Extract the [x, y] coordinate from the center of the cell holding the provided text.  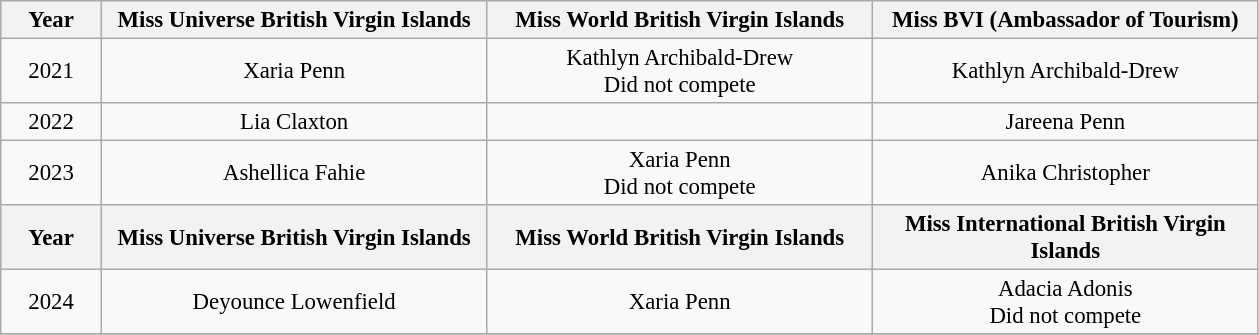
Xaria PennDid not compete [680, 174]
Miss BVI (Ambassador of Tourism) [1066, 20]
Miss International British Virgin Islands [1066, 238]
2022 [52, 122]
2023 [52, 174]
Deyounce Lowenfield [294, 302]
Kathlyn Archibald-DrewDid not compete [680, 72]
Jareena Penn [1066, 122]
2021 [52, 72]
Kathlyn Archibald-Drew [1066, 72]
2024 [52, 302]
Lia Claxton [294, 122]
Anika Christopher [1066, 174]
Ashellica Fahie [294, 174]
Adacia AdonisDid not compete [1066, 302]
